Output the [x, y] coordinate of the center of the cell containing the given text.  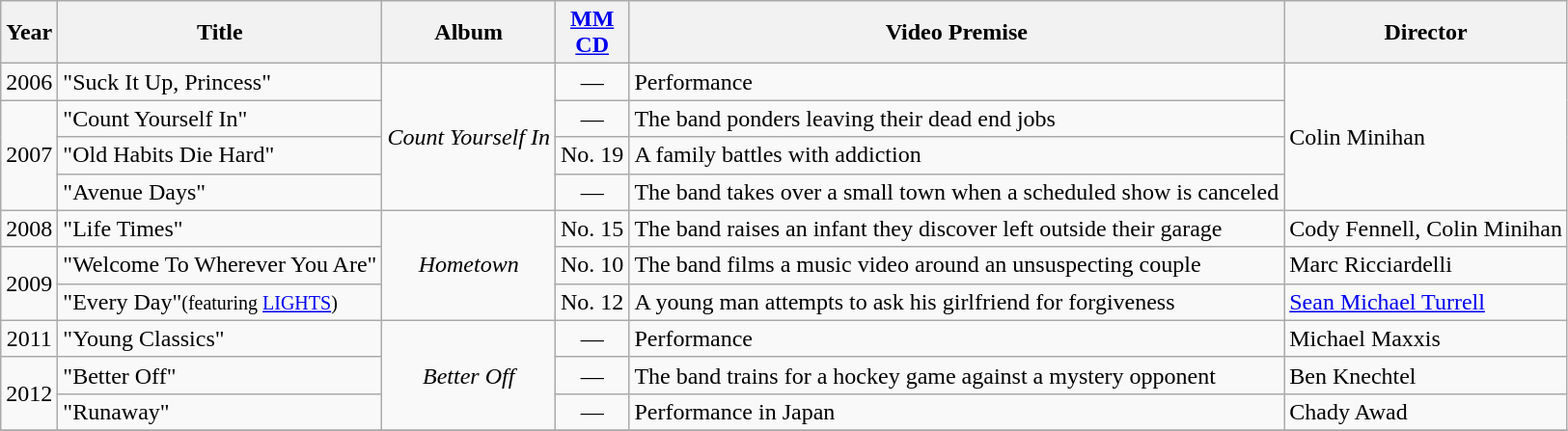
"Runaway" [220, 412]
MMCD [591, 33]
Cody Fennell, Colin Minihan [1426, 229]
Ben Knechtel [1426, 375]
Album [469, 33]
Better Off [469, 375]
No. 10 [591, 265]
The band films a music video around an unsuspecting couple [957, 265]
"Suck It Up, Princess" [220, 82]
"Life Times" [220, 229]
"Old Habits Die Hard" [220, 155]
2006 [29, 82]
"Count Yourself In" [220, 119]
The band ponders leaving their dead end jobs [957, 119]
"Every Day"(featuring LIGHTS) [220, 302]
A young man attempts to ask his girlfriend for forgiveness [957, 302]
Performance in Japan [957, 412]
The band takes over a small town when a scheduled show is canceled [957, 192]
2011 [29, 338]
2008 [29, 229]
2007 [29, 155]
Colin Minihan [1426, 137]
2012 [29, 393]
Director [1426, 33]
No. 19 [591, 155]
Sean Michael Turrell [1426, 302]
The band trains for a hockey game against a mystery opponent [957, 375]
"Young Classics" [220, 338]
No. 12 [591, 302]
Year [29, 33]
No. 15 [591, 229]
Hometown [469, 265]
"Avenue Days" [220, 192]
"Better Off" [220, 375]
Title [220, 33]
"Welcome To Wherever You Are" [220, 265]
Video Premise [957, 33]
Chady Awad [1426, 412]
Michael Maxxis [1426, 338]
The band raises an infant they discover left outside their garage [957, 229]
Count Yourself In [469, 137]
2009 [29, 283]
Marc Ricciardelli [1426, 265]
A family battles with addiction [957, 155]
